Find where the given text appears and provide that cell's center as [x, y] coordinate. 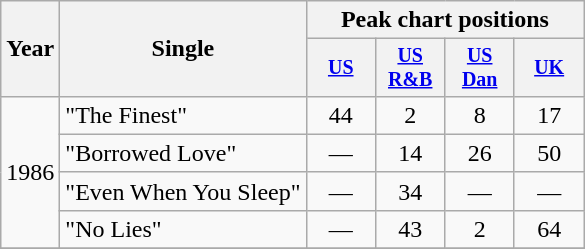
"No Lies" [183, 229]
26 [480, 153]
1986 [30, 172]
34 [410, 191]
14 [410, 153]
USR&B [410, 68]
Peak chart positions [445, 20]
USDan [480, 68]
17 [548, 115]
"The Finest" [183, 115]
50 [548, 153]
8 [480, 115]
64 [548, 229]
US [340, 68]
44 [340, 115]
"Borrowed Love" [183, 153]
Single [183, 49]
"Even When You Sleep" [183, 191]
43 [410, 229]
UK [548, 68]
Year [30, 49]
